Scan for the cell matching the given text and deliver its [x, y] coordinate at center. 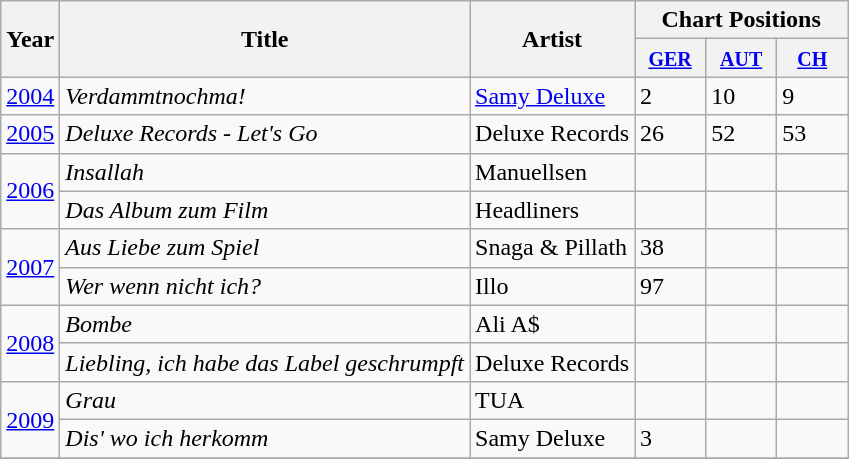
Illo [552, 286]
2004 [30, 96]
Artist [552, 39]
Wer wenn nicht ich? [265, 286]
Dis' wo ich herkomm [265, 438]
52 [742, 134]
2009 [30, 419]
Liebling, ich habe das Label geschrumpft [265, 362]
Das Album zum Film [265, 210]
Year [30, 39]
38 [670, 248]
Manuellsen [552, 172]
2008 [30, 343]
Chart Positions [742, 20]
2007 [30, 267]
2006 [30, 191]
Deluxe Records - Let's Go [265, 134]
TUA [552, 400]
2005 [30, 134]
2 [670, 96]
Title [265, 39]
Bombe [265, 324]
9 [812, 96]
26 [670, 134]
Verdammtnochma! [265, 96]
Aus Liebe zum Spiel [265, 248]
3 [670, 438]
AUT [742, 58]
CH [812, 58]
Ali A$ [552, 324]
53 [812, 134]
GER [670, 58]
97 [670, 286]
Snaga & Pillath [552, 248]
Insallah [265, 172]
Headliners [552, 210]
10 [742, 96]
Grau [265, 400]
